Identify which cell holds the provided text, then report its (X, Y) central coordinate. 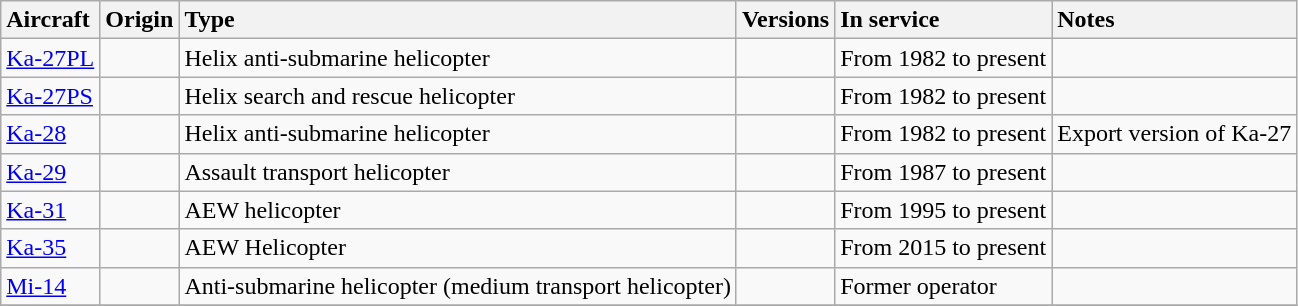
Ka-28 (50, 134)
Versions (785, 20)
AEW Helicopter (458, 248)
Mi-14 (50, 286)
From 1995 to present (944, 210)
Helix search and rescue helicopter (458, 96)
From 1987 to present (944, 172)
Notes (1174, 20)
Ka-31 (50, 210)
Former operator (944, 286)
From 2015 to present (944, 248)
AEW helicopter (458, 210)
Aircraft (50, 20)
Ka-35 (50, 248)
Ka-29 (50, 172)
Ka-27PS (50, 96)
Type (458, 20)
Assault transport helicopter (458, 172)
Anti-submarine helicopter (medium transport helicopter) (458, 286)
Export version of Ka-27 (1174, 134)
Ka-27PL (50, 58)
Origin (140, 20)
In service (944, 20)
